Determine the (X, Y) coordinate at the center of the cell enclosing the given text.  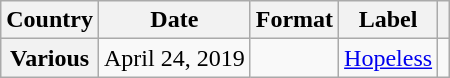
Date (174, 20)
Label (388, 20)
Format (294, 20)
April 24, 2019 (174, 58)
Country (50, 20)
Various (50, 58)
Hopeless (388, 58)
